Scan for the cell matching the given text and deliver its (x, y) coordinate at center. 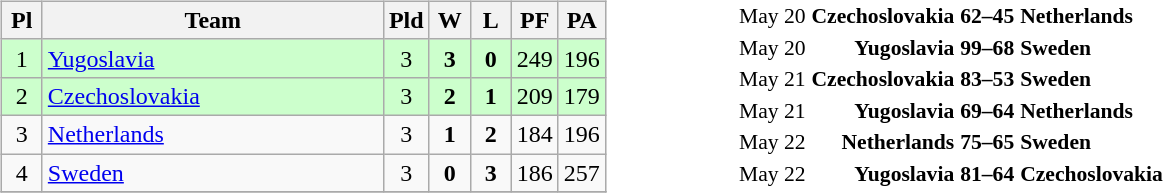
209 (534, 96)
186 (534, 173)
184 (534, 134)
Sweden (212, 173)
83–53 (988, 79)
179 (582, 96)
4 (22, 173)
99–68 (988, 47)
69–64 (988, 110)
Team (212, 20)
75–65 (988, 142)
W (450, 20)
PF (534, 20)
L (490, 20)
Pl (22, 20)
Pld (406, 20)
PA (582, 20)
81–64 (988, 173)
249 (534, 58)
257 (582, 173)
62–45 (988, 16)
